From the cell containing the given text, extract its center point as (X, Y) coordinate. 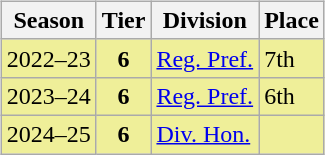
Division (205, 20)
Season (48, 20)
Tier (124, 20)
7th (292, 58)
2022–23 (48, 58)
6th (292, 96)
2024–25 (48, 134)
Div. Hon. (205, 134)
2023–24 (48, 96)
Place (292, 20)
